Locate the cell with the specified text and output its (X, Y) center coordinate. 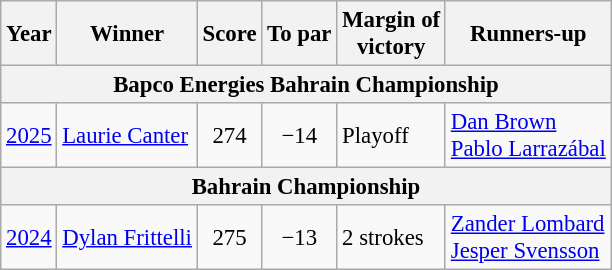
Score (230, 34)
Runners-up (528, 34)
2024 (29, 238)
Dylan Frittelli (127, 238)
275 (230, 238)
2025 (29, 136)
Winner (127, 34)
Bapco Energies Bahrain Championship (306, 85)
2 strokes (392, 238)
Bahrain Championship (306, 187)
−14 (300, 136)
To par (300, 34)
Dan Brown Pablo Larrazábal (528, 136)
Playoff (392, 136)
Zander Lombard Jesper Svensson (528, 238)
Laurie Canter (127, 136)
274 (230, 136)
−13 (300, 238)
Margin ofvictory (392, 34)
Year (29, 34)
